For the text-containing cell, return its midpoint in [X, Y] coordinate format. 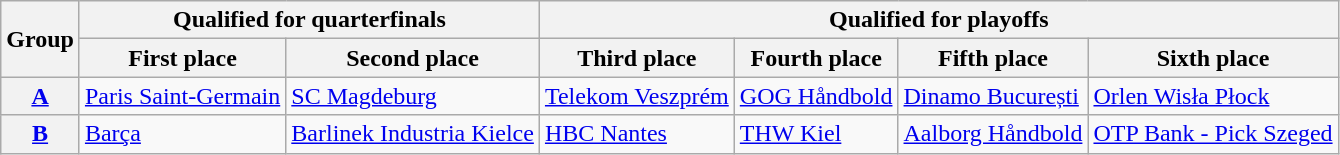
Fourth place [816, 58]
Barça [182, 134]
A [40, 96]
Telekom Veszprém [636, 96]
THW Kiel [816, 134]
OTP Bank - Pick Szeged [1213, 134]
Paris Saint-Germain [182, 96]
Barlinek Industria Kielce [413, 134]
Sixth place [1213, 58]
Qualified for playoffs [938, 20]
Second place [413, 58]
Aalborg Håndbold [993, 134]
First place [182, 58]
Qualified for quarterfinals [309, 20]
B [40, 134]
SC Magdeburg [413, 96]
HBC Nantes [636, 134]
GOG Håndbold [816, 96]
Group [40, 39]
Dinamo București [993, 96]
Orlen Wisła Płock [1213, 96]
Third place [636, 58]
Fifth place [993, 58]
